Return the (X, Y) coordinate for the center point of the cell that contains the specified text.  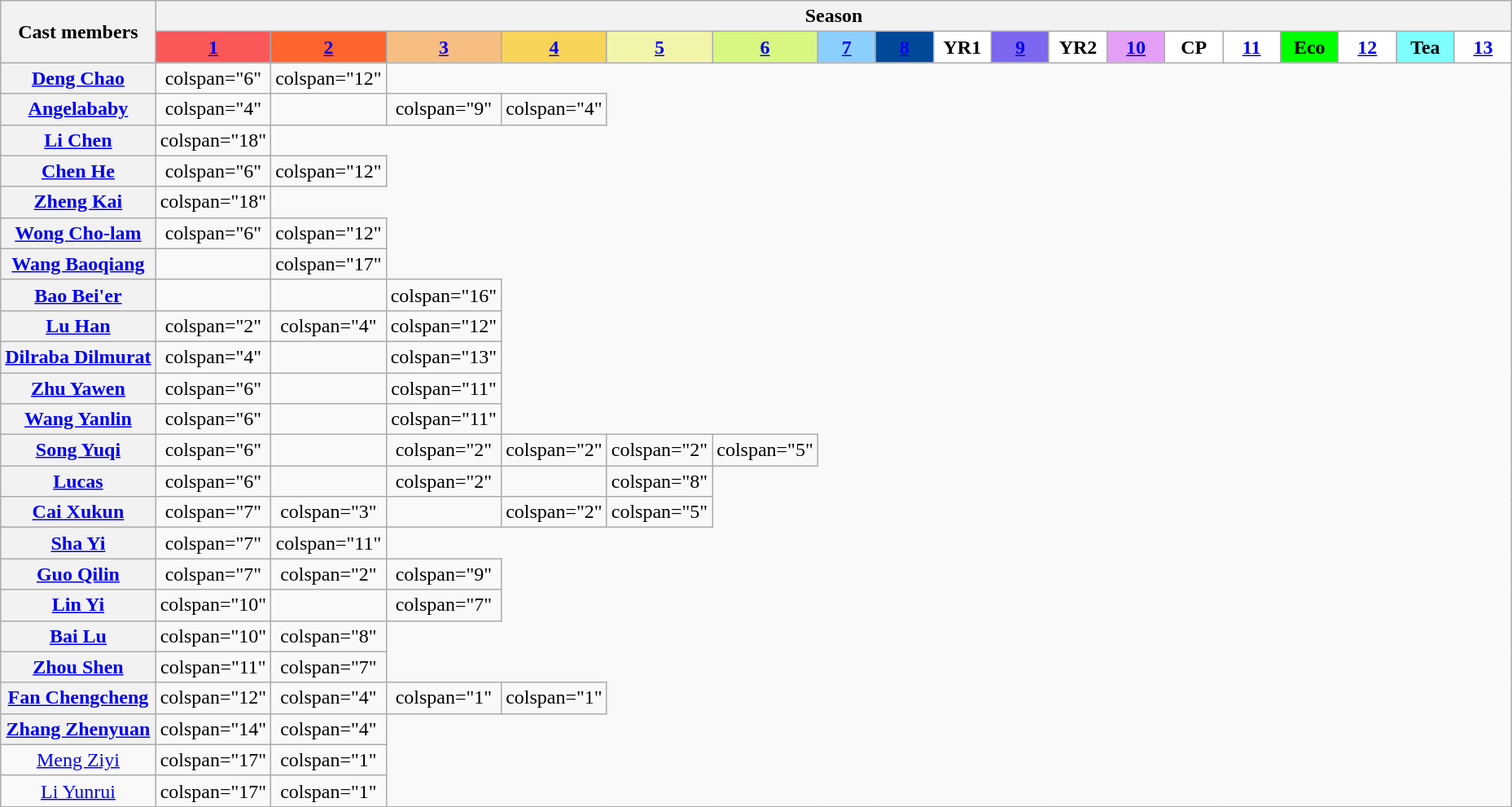
10 (1137, 47)
Sha Yi (78, 543)
YR1 (962, 47)
Deng Chao (78, 78)
Bao Bei'er (78, 295)
Lu Han (78, 326)
Eco (1309, 47)
Meng Ziyi (78, 760)
CP (1194, 47)
5 (660, 47)
1 (213, 47)
6 (765, 47)
Cai Xukun (78, 512)
Lucas (78, 481)
Fan Chengcheng (78, 698)
colspan="16" (444, 295)
Angelababy (78, 109)
Chen He (78, 171)
8 (904, 47)
Song Yuqi (78, 450)
3 (444, 47)
12 (1368, 47)
7 (847, 47)
Zhang Zhenyuan (78, 729)
Tea (1425, 47)
9 (1019, 47)
colspan="13" (444, 357)
colspan="3" (329, 512)
Zhu Yawen (78, 388)
colspan="14" (213, 729)
Li Yunrui (78, 791)
Bai Lu (78, 636)
13 (1484, 47)
Zheng Kai (78, 202)
Wang Yanlin (78, 419)
Guo Qilin (78, 574)
Cast members (78, 32)
4 (554, 47)
Season (834, 16)
Zhou Shen (78, 667)
YR2 (1078, 47)
Wang Baoqiang (78, 264)
Li Chen (78, 140)
Dilraba Dilmurat (78, 357)
Wong Cho-lam (78, 233)
Lin Yi (78, 605)
11 (1252, 47)
2 (329, 47)
